Return the [X, Y] coordinate for the center point of the cell that contains the specified text.  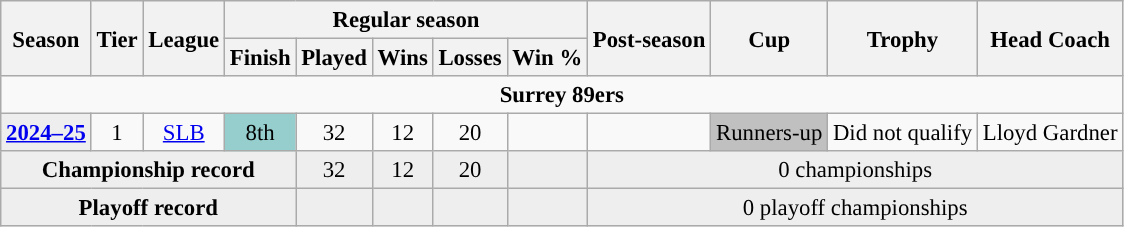
Win % [547, 58]
Runners-up [770, 133]
Tier [117, 38]
0 championships [854, 170]
Season [46, 38]
Did not qualify [903, 133]
Lloyd Gardner [1050, 133]
Head Coach [1050, 38]
Championship record [148, 170]
Regular season [406, 20]
Played [334, 58]
Losses [470, 58]
Surrey 89ers [562, 95]
1 [117, 133]
SLB [184, 133]
8th [260, 133]
Post-season [648, 38]
Cup [770, 38]
Playoff record [148, 208]
Trophy [903, 38]
Wins [402, 58]
0 playoff championships [854, 208]
Finish [260, 58]
League [184, 38]
2024–25 [46, 133]
